Output the (X, Y) coordinate of the center of the cell containing the given text.  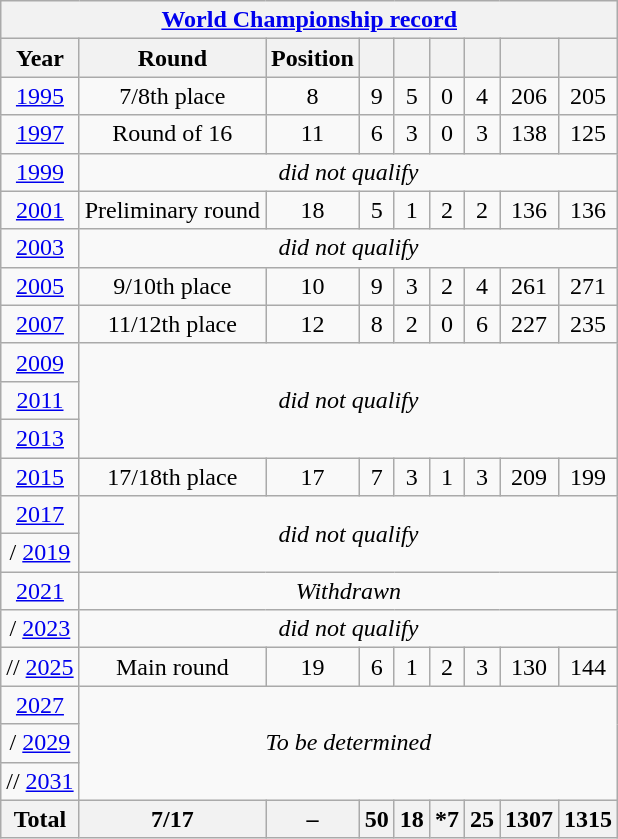
/ 2029 (40, 743)
*7 (446, 819)
2003 (40, 248)
Preliminary round (172, 210)
1995 (40, 96)
199 (588, 477)
7 (376, 477)
/ 2019 (40, 553)
11 (313, 134)
1315 (588, 819)
125 (588, 134)
10 (313, 286)
7/8th place (172, 96)
25 (482, 819)
Year (40, 58)
/ 2023 (40, 629)
2001 (40, 210)
17 (313, 477)
138 (530, 134)
2005 (40, 286)
7/17 (172, 819)
// 2025 (40, 667)
271 (588, 286)
2011 (40, 400)
1997 (40, 134)
2017 (40, 515)
Main round (172, 667)
227 (530, 324)
9/10th place (172, 286)
Round (172, 58)
Position (313, 58)
205 (588, 96)
Withdrawn (348, 591)
130 (530, 667)
2013 (40, 438)
2009 (40, 362)
Round of 16 (172, 134)
209 (530, 477)
1999 (40, 172)
261 (530, 286)
World Championship record (310, 20)
// 2031 (40, 781)
19 (313, 667)
1307 (530, 819)
17/18th place (172, 477)
– (313, 819)
2015 (40, 477)
206 (530, 96)
2027 (40, 705)
11/12th place (172, 324)
144 (588, 667)
12 (313, 324)
50 (376, 819)
Total (40, 819)
235 (588, 324)
2007 (40, 324)
2021 (40, 591)
To be determined (348, 743)
